Locate the cell with the specified text and output its [x, y] center coordinate. 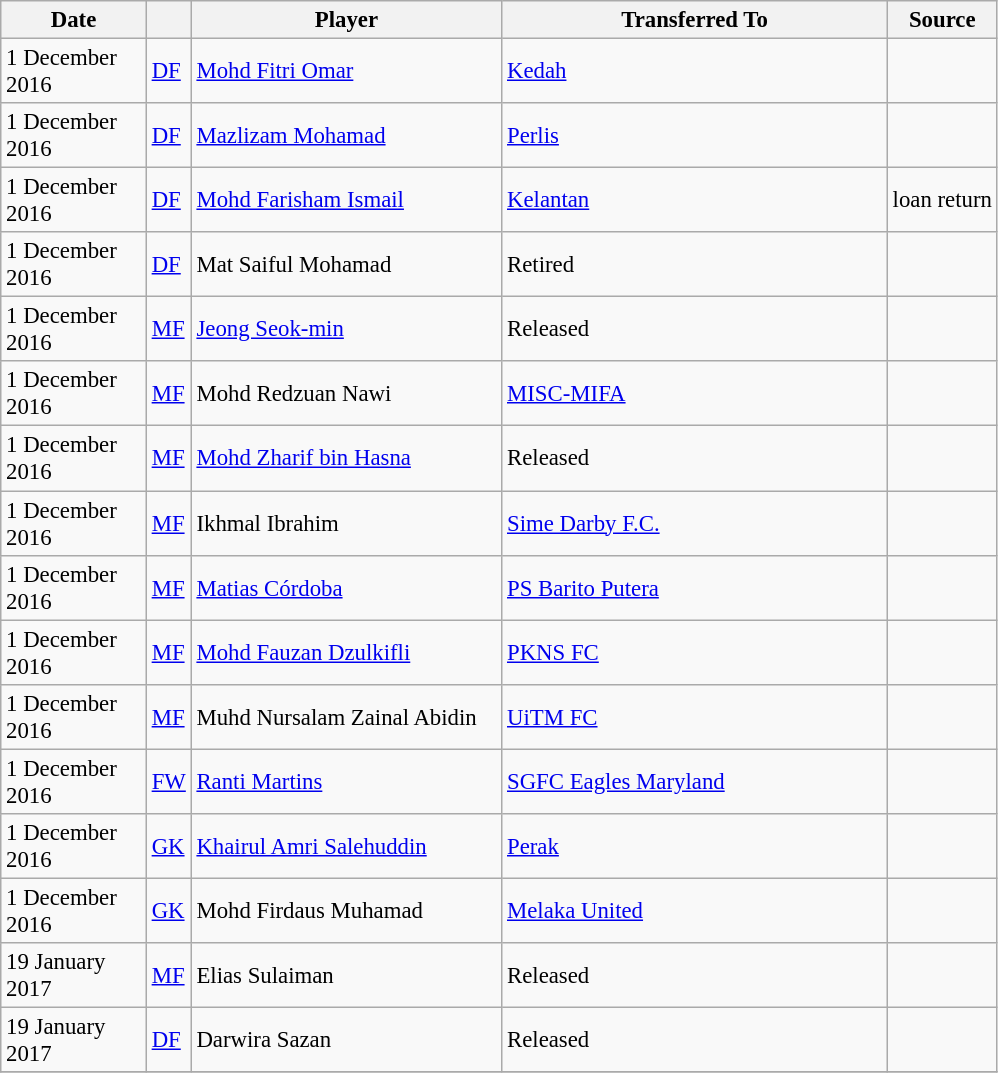
PKNS FC [695, 652]
Kedah [695, 72]
Jeong Seok-min [346, 330]
Mohd Redzuan Nawi [346, 394]
Ikhmal Ibrahim [346, 524]
Date [74, 20]
Perlis [695, 136]
Mohd Firdaus Muhamad [346, 910]
SGFC Eagles Maryland [695, 782]
loan return [942, 200]
Melaka United [695, 910]
PS Barito Putera [695, 588]
Kelantan [695, 200]
UiTM FC [695, 716]
Perak [695, 846]
Muhd Nursalam Zainal Abidin [346, 716]
Mohd Fitri Omar [346, 72]
Mohd Zharif bin Hasna [346, 458]
MISC-MIFA [695, 394]
Khairul Amri Salehuddin [346, 846]
Mohd Fauzan Dzulkifli [346, 652]
Player [346, 20]
Mazlizam Mohamad [346, 136]
Darwira Sazan [346, 1040]
Elias Sulaiman [346, 976]
Sime Darby F.C. [695, 524]
Retired [695, 264]
Source [942, 20]
Mohd Farisham Ismail [346, 200]
Matias Córdoba [346, 588]
Transferred To [695, 20]
Ranti Martins [346, 782]
Mat Saiful Mohamad [346, 264]
FW [168, 782]
